Return [x, y] of the center of cell containing provided text 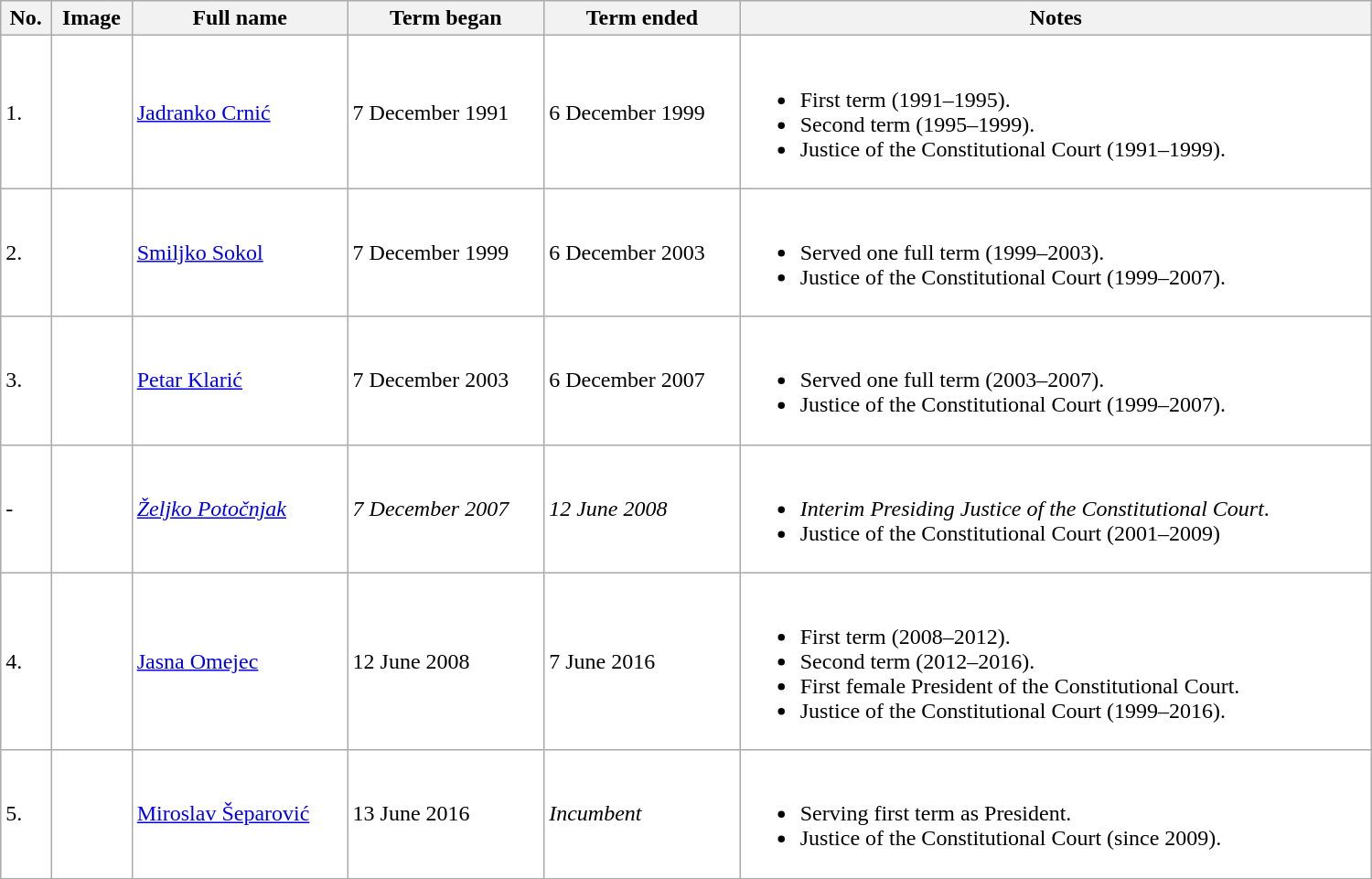
Jasna Omejec [240, 661]
4. [26, 661]
6 December 2003 [642, 252]
- [26, 509]
7 December 1999 [446, 252]
Petar Klarić [240, 381]
Served one full term (2003–2007).Justice of the Constitutional Court (1999–2007). [1056, 381]
2. [26, 252]
Notes [1056, 18]
7 December 1991 [446, 112]
First term (1991–1995).Second term (1995–1999).Justice of the Constitutional Court (1991–1999). [1056, 112]
7 June 2016 [642, 661]
Željko Potočnjak [240, 509]
1. [26, 112]
Full name [240, 18]
First term (2008–2012).Second term (2012–2016).First female President of the Constitutional Court.Justice of the Constitutional Court (1999–2016). [1056, 661]
Term began [446, 18]
Jadranko Crnić [240, 112]
Miroslav Šeparović [240, 814]
Serving first term as President.Justice of the Constitutional Court (since 2009). [1056, 814]
13 June 2016 [446, 814]
5. [26, 814]
Term ended [642, 18]
3. [26, 381]
Incumbent [642, 814]
6 December 2007 [642, 381]
Smiljko Sokol [240, 252]
7 December 2007 [446, 509]
7 December 2003 [446, 381]
No. [26, 18]
Interim Presiding Justice of the Constitutional Court.Justice of the Constitutional Court (2001–2009) [1056, 509]
Image [91, 18]
6 December 1999 [642, 112]
Served one full term (1999–2003).Justice of the Constitutional Court (1999–2007). [1056, 252]
